Locate the cell with the specified text and output its [x, y] center coordinate. 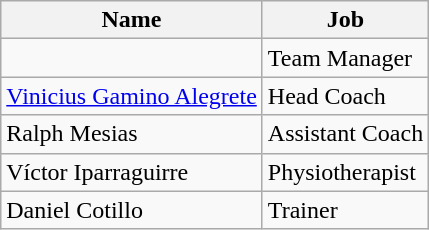
Physiotherapist [345, 172]
Head Coach [345, 96]
Name [132, 20]
Trainer [345, 210]
Team Manager [345, 58]
Víctor Iparraguirre [132, 172]
Daniel Cotillo [132, 210]
Assistant Coach [345, 134]
Ralph Mesias [132, 134]
Job [345, 20]
Vinicius Gamino Alegrete [132, 96]
